Identify which cell holds the provided text, then report its [x, y] central coordinate. 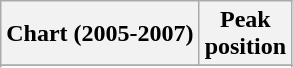
Chart (2005-2007) [100, 34]
Peakposition [245, 34]
